From the cell containing the given text, extract its center point as [X, Y] coordinate. 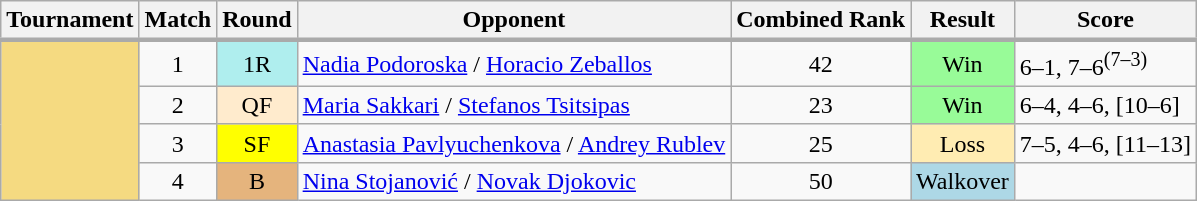
50 [821, 181]
Round [257, 21]
6–1, 7–6(7–3) [1105, 63]
23 [821, 105]
3 [178, 143]
Match [178, 21]
1R [257, 63]
Loss [963, 143]
1 [178, 63]
Combined Rank [821, 21]
Nadia Podoroska / Horacio Zeballos [514, 63]
Score [1105, 21]
4 [178, 181]
6–4, 4–6, [10–6] [1105, 105]
Maria Sakkari / Stefanos Tsitsipas [514, 105]
Anastasia Pavlyuchenkova / Andrey Rublev [514, 143]
2 [178, 105]
B [257, 181]
QF [257, 105]
Walkover [963, 181]
7–5, 4–6, [11–13] [1105, 143]
42 [821, 63]
SF [257, 143]
Result [963, 21]
Nina Stojanović / Novak Djokovic [514, 181]
Tournament [70, 21]
25 [821, 143]
Opponent [514, 21]
